For the text-containing cell, return its midpoint in (X, Y) coordinate format. 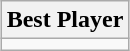
Best Player (65, 20)
